From the cell containing the given text, extract its center point as (X, Y) coordinate. 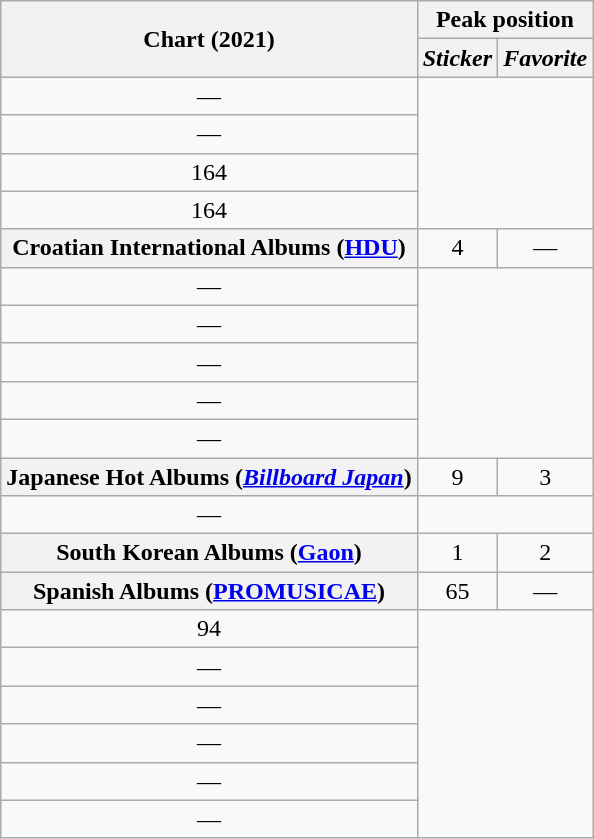
1 (457, 553)
Favorite (546, 58)
Peak position (504, 20)
Japanese Hot Albums (Billboard Japan) (209, 477)
3 (546, 477)
Chart (2021) (209, 39)
Spanish Albums (PROMUSICAE) (209, 591)
9 (457, 477)
65 (457, 591)
2 (546, 553)
4 (457, 248)
Croatian International Albums (HDU) (209, 248)
Sticker (457, 58)
94 (209, 629)
South Korean Albums (Gaon) (209, 553)
